Output the (X, Y) coordinate of the center of the cell containing the given text.  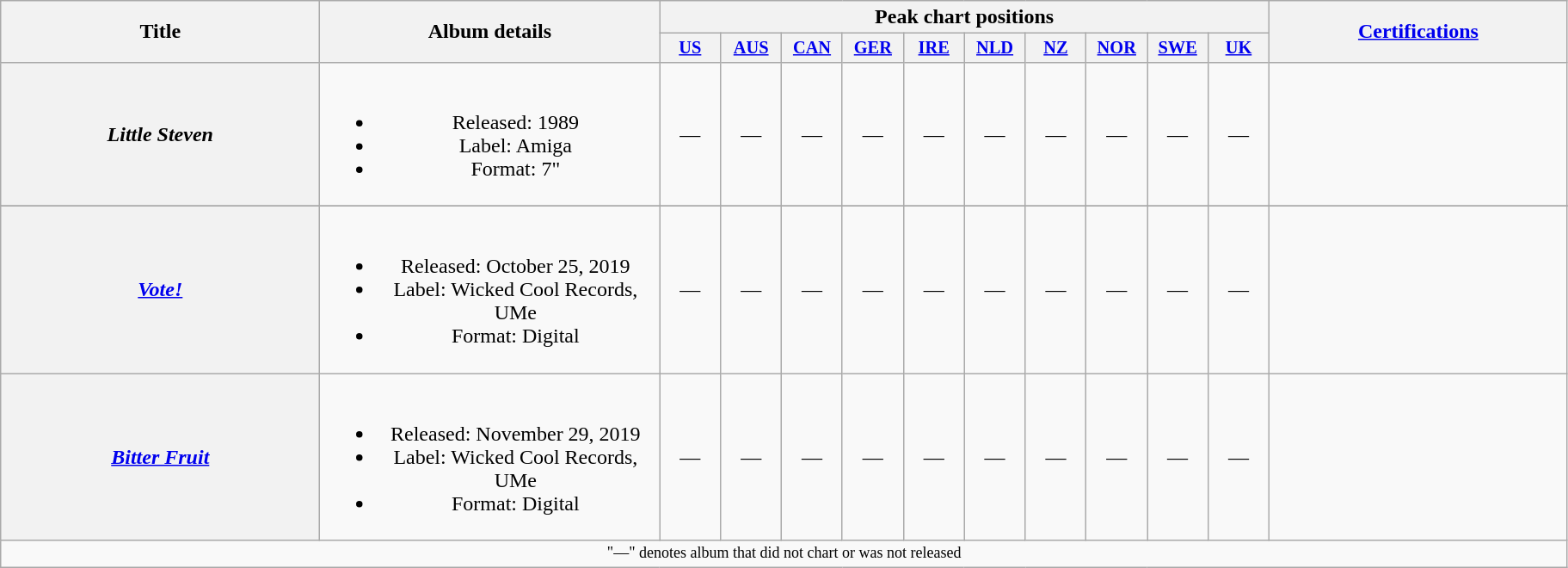
UK (1239, 48)
NLD (994, 48)
SWE (1178, 48)
NOR (1116, 48)
Released: November 29, 2019Label: Wicked Cool Records, UMeFormat: Digital (490, 457)
Vote! (160, 290)
Released: 1989Label: AmigaFormat: 7" (490, 134)
CAN (812, 48)
NZ (1056, 48)
IRE (934, 48)
AUS (752, 48)
Released: October 25, 2019Label: Wicked Cool Records, UMeFormat: Digital (490, 290)
US (690, 48)
Certifications (1417, 32)
Bitter Fruit (160, 457)
"—" denotes album that did not chart or was not released (784, 554)
Title (160, 32)
Peak chart positions (965, 17)
Album details (490, 32)
Little Steven (160, 134)
GER (872, 48)
